Extract the [x, y] coordinate from the center of the cell holding the provided text.  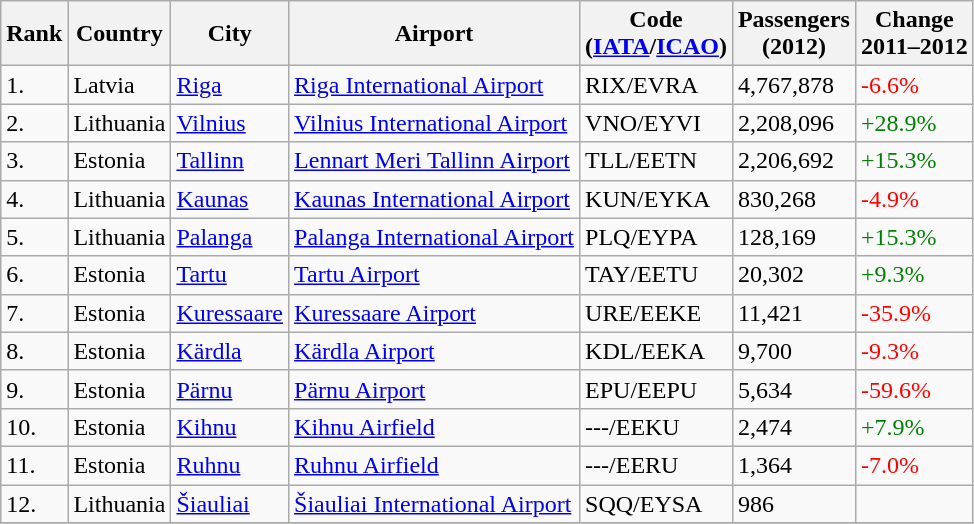
830,268 [794, 199]
128,169 [794, 237]
9,700 [794, 351]
-35.9% [914, 313]
Change2011–2012 [914, 34]
9. [34, 389]
TLL/EETN [656, 161]
1. [34, 85]
5,634 [794, 389]
Tartu [230, 275]
Riga International Airport [434, 85]
Vilnius International Airport [434, 123]
20,302 [794, 275]
Kihnu [230, 427]
VNO/EYVI [656, 123]
RIX/EVRA [656, 85]
-9.3% [914, 351]
Šiauliai [230, 503]
City [230, 34]
Kaunas International Airport [434, 199]
Kihnu Airfield [434, 427]
3. [34, 161]
6. [34, 275]
TAY/EETU [656, 275]
---/EERU [656, 465]
+7.9% [914, 427]
Kuressaare [230, 313]
2,474 [794, 427]
Pärnu Airport [434, 389]
Lennart Meri Tallinn Airport [434, 161]
KUN/EYKA [656, 199]
Kuressaare Airport [434, 313]
2,206,692 [794, 161]
Ruhnu [230, 465]
---/EEKU [656, 427]
2,208,096 [794, 123]
Tartu Airport [434, 275]
Tallinn [230, 161]
Šiauliai International Airport [434, 503]
+28.9% [914, 123]
11. [34, 465]
Passengers(2012) [794, 34]
Kärdla [230, 351]
Country [120, 34]
Kärdla Airport [434, 351]
Airport [434, 34]
8. [34, 351]
+9.3% [914, 275]
2. [34, 123]
10. [34, 427]
-6.6% [914, 85]
986 [794, 503]
Latvia [120, 85]
Ruhnu Airfield [434, 465]
-4.9% [914, 199]
1,364 [794, 465]
Pärnu [230, 389]
4,767,878 [794, 85]
PLQ/EYPA [656, 237]
Palanga [230, 237]
EPU/EEPU [656, 389]
Vilnius [230, 123]
4. [34, 199]
7. [34, 313]
Code(IATA/ICAO) [656, 34]
Kaunas [230, 199]
11,421 [794, 313]
SQQ/EYSA [656, 503]
-7.0% [914, 465]
Palanga International Airport [434, 237]
KDL/EEKA [656, 351]
Riga [230, 85]
12. [34, 503]
5. [34, 237]
-59.6% [914, 389]
URE/EEKE [656, 313]
Rank [34, 34]
